Pinpoint the cell where the given text exists, returning its [x, y] midpoint coordinate. 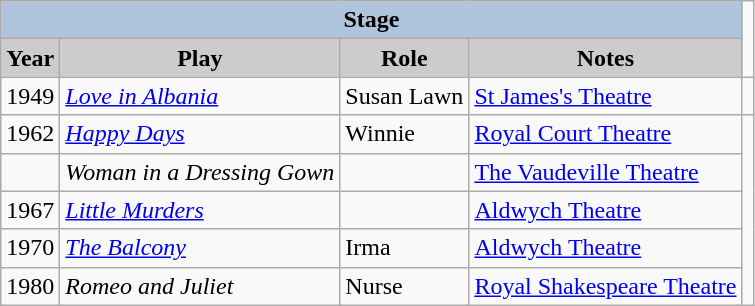
Happy Days [200, 134]
1980 [30, 286]
1967 [30, 210]
Play [200, 58]
Notes [606, 58]
Stage [372, 20]
Nurse [404, 286]
The Vaudeville Theatre [606, 172]
Woman in a Dressing Gown [200, 172]
Winnie [404, 134]
Year [30, 58]
Romeo and Juliet [200, 286]
1949 [30, 96]
St James's Theatre [606, 96]
Irma [404, 248]
1970 [30, 248]
Royal Shakespeare Theatre [606, 286]
Susan Lawn [404, 96]
Royal Court Theatre [606, 134]
Little Murders [200, 210]
Love in Albania [200, 96]
Role [404, 58]
1962 [30, 134]
The Balcony [200, 248]
